Identify which cell holds the provided text, then report its (X, Y) central coordinate. 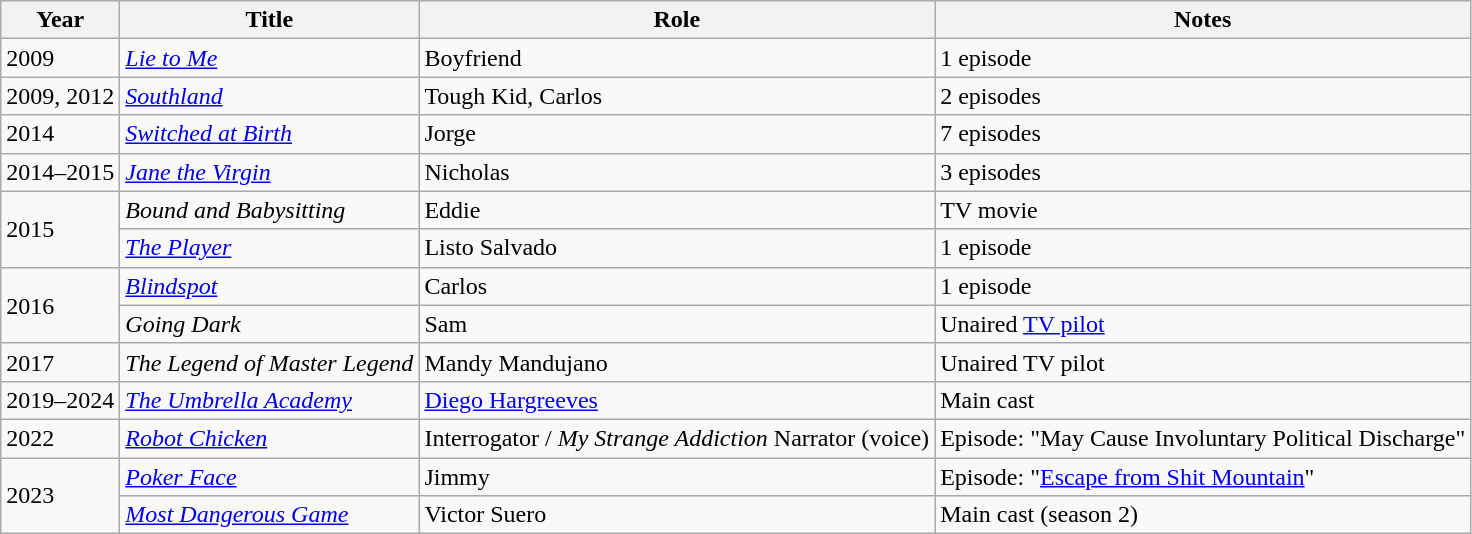
2 episodes (1203, 96)
Boyfriend (677, 58)
Most Dangerous Game (270, 515)
2009, 2012 (60, 96)
Jimmy (677, 477)
Main cast (season 2) (1203, 515)
Bound and Babysitting (270, 210)
Main cast (1203, 400)
The Legend of Master Legend (270, 362)
Blindspot (270, 286)
Listo Salvado (677, 248)
2014–2015 (60, 172)
2016 (60, 305)
Tough Kid, Carlos (677, 96)
TV movie (1203, 210)
2019–2024 (60, 400)
Sam (677, 324)
Southland (270, 96)
7 episodes (1203, 134)
Nicholas (677, 172)
2009 (60, 58)
2022 (60, 438)
2017 (60, 362)
2015 (60, 229)
Lie to Me (270, 58)
2014 (60, 134)
Title (270, 20)
Poker Face (270, 477)
Episode: "Escape from Shit Mountain" (1203, 477)
Robot Chicken (270, 438)
Role (677, 20)
Jane the Virgin (270, 172)
2023 (60, 496)
Victor Suero (677, 515)
The Umbrella Academy (270, 400)
Going Dark (270, 324)
Notes (1203, 20)
Switched at Birth (270, 134)
Mandy Mandujano (677, 362)
Year (60, 20)
Carlos (677, 286)
3 episodes (1203, 172)
Diego Hargreeves (677, 400)
Episode: "May Cause Involuntary Political Discharge" (1203, 438)
The Player (270, 248)
Interrogator / My Strange Addiction Narrator (voice) (677, 438)
Jorge (677, 134)
Eddie (677, 210)
